Return [X, Y] of the center of cell containing provided text 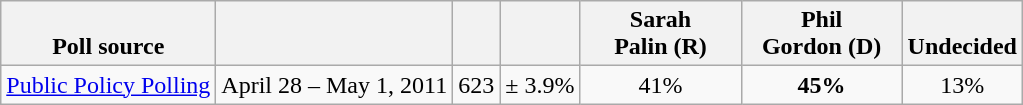
± 3.9% [540, 85]
PhilGordon (D) [822, 34]
Public Policy Polling [108, 85]
Undecided [962, 34]
Poll source [108, 34]
41% [660, 85]
SarahPalin (R) [660, 34]
April 28 – May 1, 2011 [334, 85]
13% [962, 85]
45% [822, 85]
623 [476, 85]
